Locate the cell with the specified text and output its [x, y] center coordinate. 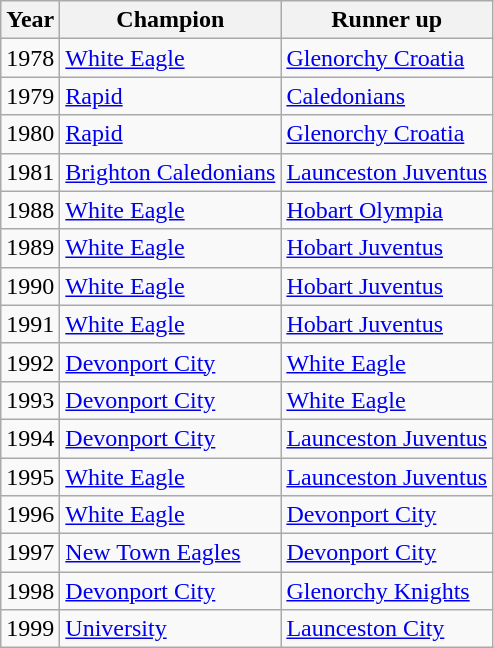
1996 [30, 515]
New Town Eagles [170, 553]
Champion [170, 20]
Hobart Olympia [387, 210]
Caledonians [387, 96]
1980 [30, 134]
1998 [30, 591]
1989 [30, 248]
1999 [30, 629]
1992 [30, 362]
Year [30, 20]
1981 [30, 172]
1997 [30, 553]
1991 [30, 324]
University [170, 629]
1988 [30, 210]
1995 [30, 477]
1993 [30, 400]
1979 [30, 96]
Runner up [387, 20]
Launceston City [387, 629]
1994 [30, 438]
Glenorchy Knights [387, 591]
Brighton Caledonians [170, 172]
1990 [30, 286]
1978 [30, 58]
